Identify which cell holds the provided text, then report its (x, y) central coordinate. 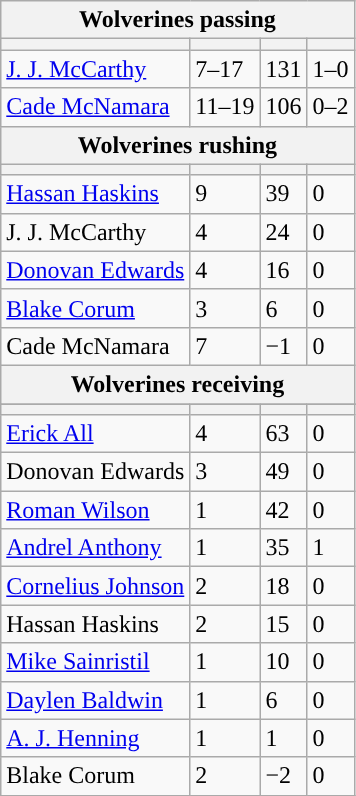
Wolverines receiving (178, 384)
Mike Sainristil (96, 662)
Wolverines rushing (178, 145)
24 (284, 232)
Andrel Anthony (96, 548)
1–0 (330, 69)
131 (284, 69)
A. J. Henning (96, 738)
Wolverines passing (178, 20)
9 (225, 194)
10 (284, 662)
−2 (284, 776)
0–2 (330, 107)
63 (284, 434)
7 (225, 346)
35 (284, 548)
Roman Wilson (96, 510)
39 (284, 194)
11–19 (225, 107)
42 (284, 510)
−1 (284, 346)
18 (284, 586)
Daylen Baldwin (96, 700)
15 (284, 624)
49 (284, 472)
Cornelius Johnson (96, 586)
16 (284, 270)
106 (284, 107)
Erick All (96, 434)
7–17 (225, 69)
